Output the (X, Y) coordinate of the center of the cell containing the given text.  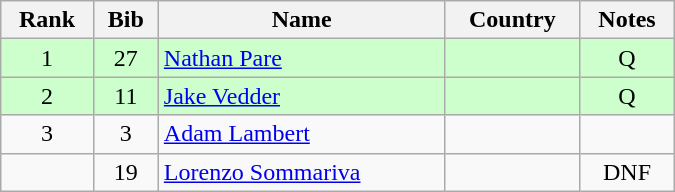
1 (48, 58)
Jake Vedder (302, 96)
19 (126, 172)
Adam Lambert (302, 134)
DNF (627, 172)
Bib (126, 20)
2 (48, 96)
Rank (48, 20)
27 (126, 58)
11 (126, 96)
Notes (627, 20)
Country (512, 20)
Nathan Pare (302, 58)
Name (302, 20)
Lorenzo Sommariva (302, 172)
